Detect which cell encompasses the target text, then output its [x, y] center coordinate. 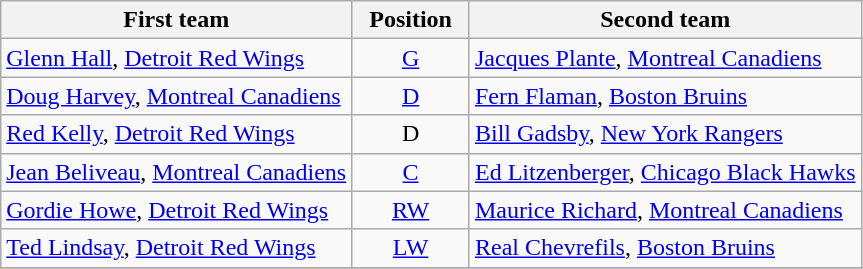
First team [176, 20]
C [411, 172]
Jacques Plante, Montreal Canadiens [665, 58]
Jean Beliveau, Montreal Canadiens [176, 172]
Ed Litzenberger, Chicago Black Hawks [665, 172]
Bill Gadsby, New York Rangers [665, 134]
Maurice Richard, Montreal Canadiens [665, 210]
Second team [665, 20]
RW [411, 210]
LW [411, 248]
Fern Flaman, Boston Bruins [665, 96]
Gordie Howe, Detroit Red Wings [176, 210]
G [411, 58]
Ted Lindsay, Detroit Red Wings [176, 248]
Position [411, 20]
Real Chevrefils, Boston Bruins [665, 248]
Red Kelly, Detroit Red Wings [176, 134]
Glenn Hall, Detroit Red Wings [176, 58]
Doug Harvey, Montreal Canadiens [176, 96]
